Pinpoint the cell where the given text exists, returning its (x, y) midpoint coordinate. 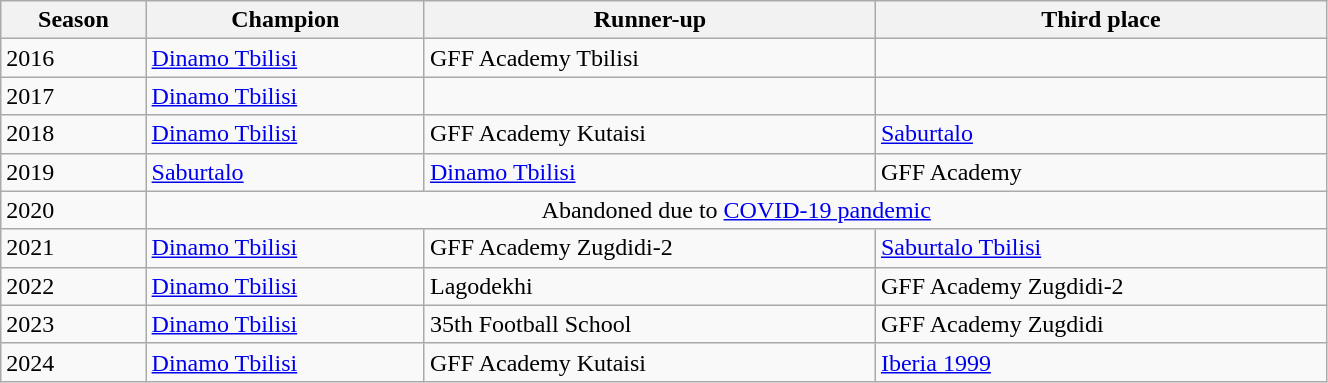
Season (74, 20)
2024 (74, 362)
2016 (74, 58)
Runner-up (650, 20)
2019 (74, 172)
GFF Academy (1100, 172)
GFF Academy Zugdidi (1100, 324)
Abandoned due to COVID-19 pandemic (736, 210)
2018 (74, 134)
2023 (74, 324)
Champion (285, 20)
Saburtalo Tbilisi (1100, 248)
2020 (74, 210)
Third place (1100, 20)
2017 (74, 96)
GFF Academy Tbilisi (650, 58)
2021 (74, 248)
2022 (74, 286)
Lagodekhi (650, 286)
35th Football School (650, 324)
Iberia 1999 (1100, 362)
